Scan for the cell matching the given text and deliver its [x, y] coordinate at center. 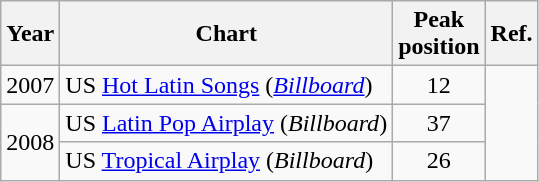
2008 [30, 142]
26 [439, 161]
2007 [30, 85]
US Tropical Airplay (Billboard) [226, 161]
US Hot Latin Songs (Billboard) [226, 85]
37 [439, 123]
Chart [226, 34]
Peakposition [439, 34]
Year [30, 34]
US Latin Pop Airplay (Billboard) [226, 123]
Ref. [512, 34]
12 [439, 85]
